Extract the (X, Y) coordinate from the center of the cell holding the provided text.  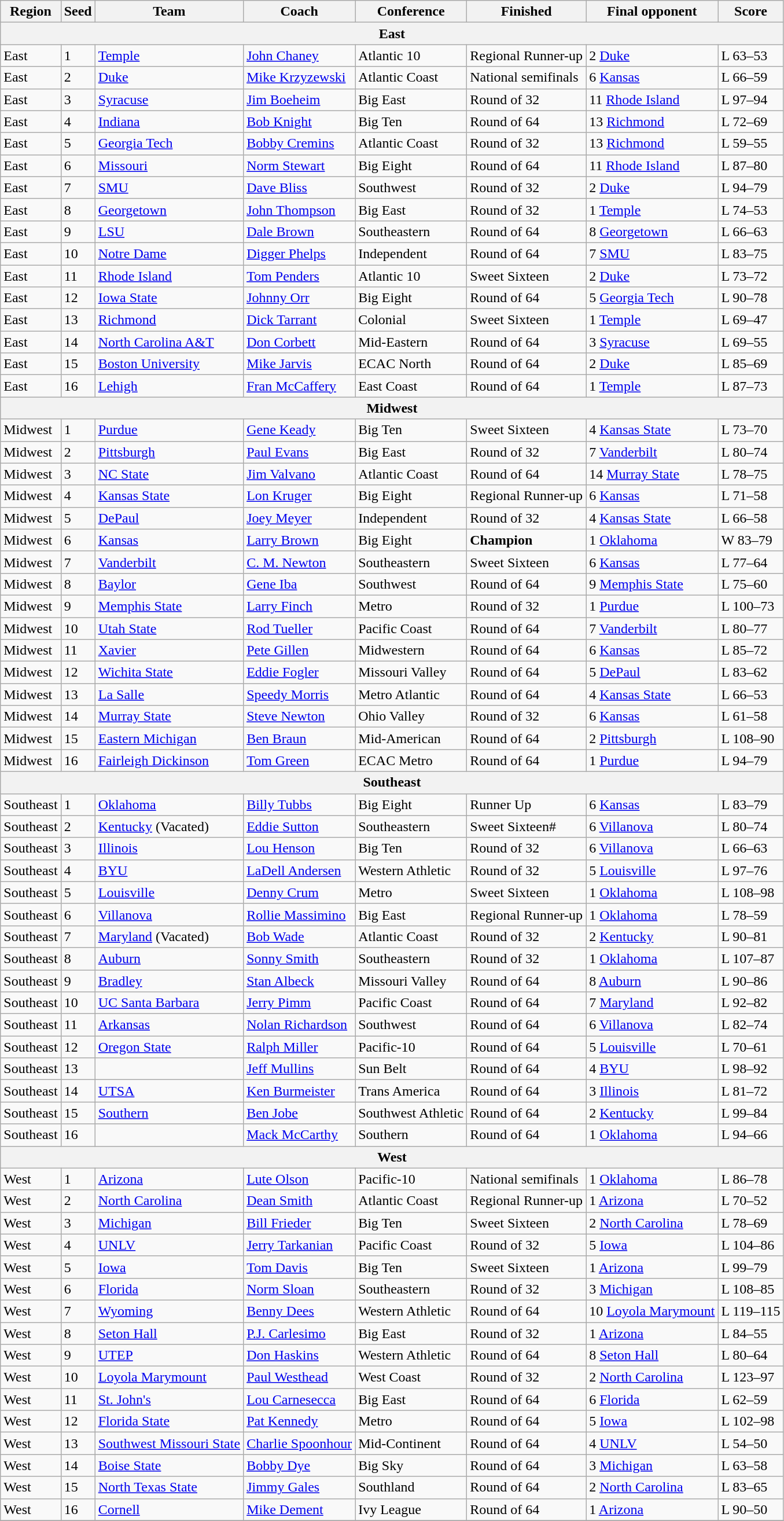
L 119–115 (751, 1311)
L 66–59 (751, 78)
Dave Bliss (300, 188)
L 63–58 (751, 1465)
Digger Phelps (300, 253)
L 97–94 (751, 100)
Purdue (169, 430)
Syracuse (169, 100)
Loyola Marymount (169, 1377)
Mike Krzyzewski (300, 78)
Conference (411, 12)
Team (169, 12)
5 Georgia Tech (652, 298)
ECAC Metro (411, 760)
Lou Carnesecca (300, 1399)
Louisville (169, 892)
Billy Tubbs (300, 804)
W 83–79 (751, 540)
Champion (527, 540)
L 78–69 (751, 1223)
L 73–72 (751, 276)
9 Memphis State (652, 584)
Colonial (411, 320)
L 90–86 (751, 981)
L 99–79 (751, 1267)
Ben Braun (300, 739)
Dick Tarrant (300, 320)
14 Murray State (652, 474)
Mike Dement (300, 1509)
P.J. Carlesimo (300, 1333)
L 83–65 (751, 1487)
Pat Kennedy (300, 1421)
L 69–55 (751, 342)
Denny Crum (300, 892)
Jerry Pimm (300, 1003)
Charlie Spoonhour (300, 1443)
Score (751, 12)
Dale Brown (300, 232)
Eddie Fogler (300, 673)
L 84–55 (751, 1333)
L 66–53 (751, 695)
L 78–75 (751, 474)
Florida State (169, 1421)
Mid-Continent (411, 1443)
Bob Wade (300, 936)
L 80–77 (751, 628)
Vanderbilt (169, 562)
Jimmy Gales (300, 1487)
7 SMU (652, 253)
L 98–92 (751, 1069)
L 86–78 (751, 1179)
Lute Olson (300, 1179)
L 94–66 (751, 1135)
Missouri (169, 166)
Dean Smith (300, 1201)
3 Syracuse (652, 342)
L 69–47 (751, 320)
10 Loyola Marymount (652, 1311)
L 61–58 (751, 717)
Tom Davis (300, 1267)
Georgetown (169, 210)
L 74–53 (751, 210)
Nolan Richardson (300, 1025)
L 63–53 (751, 56)
Boise State (169, 1465)
La Salle (169, 695)
L 97–76 (751, 870)
L 81–72 (751, 1091)
L 72–69 (751, 122)
Oregon State (169, 1047)
L 80–64 (751, 1355)
Sonny Smith (300, 958)
Maryland (Vacated) (169, 936)
Auburn (169, 958)
6 Florida (652, 1399)
Mack McCarthy (300, 1135)
BYU (169, 870)
North Texas State (169, 1487)
Stan Albeck (300, 981)
John Thompson (300, 210)
L 66–58 (751, 518)
Notre Dame (169, 253)
Arizona (169, 1179)
Jerry Tarkanian (300, 1245)
Lon Kruger (300, 496)
L 104–86 (751, 1245)
Larry Finch (300, 606)
Norm Stewart (300, 166)
L 83–75 (751, 253)
Southwest Athletic (411, 1113)
Oklahoma (169, 804)
Wichita State (169, 673)
Ivy League (411, 1509)
Metro Atlantic (411, 695)
Illinois (169, 848)
L 87–73 (751, 386)
Eastern Michigan (169, 739)
Florida (169, 1289)
L 108–85 (751, 1289)
West Coast (411, 1377)
LSU (169, 232)
UTEP (169, 1355)
Coach (300, 12)
L 75–60 (751, 584)
Southwest Missouri State (169, 1443)
Southland (411, 1487)
L 62–59 (751, 1399)
L 99–84 (751, 1113)
L 90–78 (751, 298)
Midwestern (411, 651)
L 73–70 (751, 430)
Trans America (411, 1091)
Baylor (169, 584)
L 108–98 (751, 892)
UC Santa Barbara (169, 1003)
3 Illinois (652, 1091)
NC State (169, 474)
Ralph Miller (300, 1047)
Bob Knight (300, 122)
Ben Jobe (300, 1113)
DePaul (169, 518)
Pittsburgh (169, 452)
Big Sky (411, 1465)
L 83–62 (751, 673)
Region (31, 12)
Mike Jarvis (300, 364)
Sun Belt (411, 1069)
Boston University (169, 364)
SMU (169, 188)
4 UNLV (652, 1443)
Utah State (169, 628)
L 82–74 (751, 1025)
Pete Gillen (300, 651)
Temple (169, 56)
Joey Meyer (300, 518)
Don Corbett (300, 342)
Lou Henson (300, 848)
L 77–64 (751, 562)
Don Haskins (300, 1355)
L 100–73 (751, 606)
Bill Frieder (300, 1223)
L 83–79 (751, 804)
UNLV (169, 1245)
Arkansas (169, 1025)
2 Pittsburgh (652, 739)
Jim Valvano (300, 474)
Tom Green (300, 760)
Seton Hall (169, 1333)
Iowa State (169, 298)
Fran McCaffery (300, 386)
Ken Burmeister (300, 1091)
Kansas State (169, 496)
Jeff Mullins (300, 1069)
John Chaney (300, 56)
Bobby Cremins (300, 144)
Indiana (169, 122)
Gene Iba (300, 584)
Paul Westhead (300, 1377)
L 102–98 (751, 1421)
Larry Brown (300, 540)
L 90–50 (751, 1509)
Rhode Island (169, 276)
Mid-Eastern (411, 342)
Tom Penders (300, 276)
Speedy Morris (300, 695)
8 Georgetown (652, 232)
North Carolina A&T (169, 342)
L 54–50 (751, 1443)
Iowa (169, 1267)
L 123–97 (751, 1377)
L 85–69 (751, 364)
L 92–82 (751, 1003)
7 Maryland (652, 1003)
St. John's (169, 1399)
Georgia Tech (169, 144)
5 DePaul (652, 673)
Jim Boeheim (300, 100)
Paul Evans (300, 452)
Rollie Massimino (300, 914)
Duke (169, 78)
UTSA (169, 1091)
North Carolina (169, 1201)
Fairleigh Dickinson (169, 760)
Villanova (169, 914)
ECAC North (411, 364)
4 BYU (652, 1069)
Finished (527, 12)
Final opponent (652, 12)
Memphis State (169, 606)
L 85–72 (751, 651)
L 90–81 (751, 936)
Johnny Orr (300, 298)
Xavier (169, 651)
Bradley (169, 981)
Benny Dees (300, 1311)
L 107–87 (751, 958)
Michigan (169, 1223)
Kentucky (Vacated) (169, 826)
L 59–55 (751, 144)
LaDell Andersen (300, 870)
Kansas (169, 540)
Murray State (169, 717)
L 87–80 (751, 166)
L 70–61 (751, 1047)
Wyoming (169, 1311)
8 Seton Hall (652, 1355)
L 71–58 (751, 496)
Steve Newton (300, 717)
Mid-American (411, 739)
L 70–52 (751, 1201)
Ohio Valley (411, 717)
C. M. Newton (300, 562)
Gene Keady (300, 430)
Seed (78, 12)
Bobby Dye (300, 1465)
L 78–59 (751, 914)
Rod Tueller (300, 628)
Sweet Sixteen# (527, 826)
Eddie Sutton (300, 826)
Norm Sloan (300, 1289)
Richmond (169, 320)
Lehigh (169, 386)
8 Auburn (652, 981)
East Coast (411, 386)
Runner Up (527, 804)
Cornell (169, 1509)
L 108–90 (751, 739)
